Pinpoint the cell where the given text exists, returning its [X, Y] midpoint coordinate. 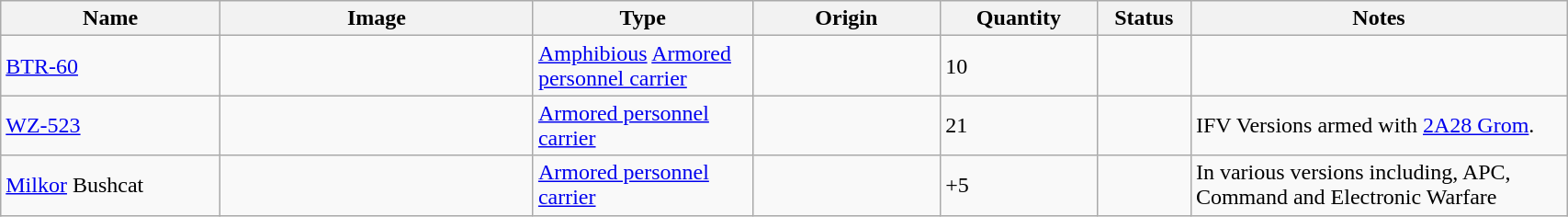
WZ-523 [110, 125]
Image [377, 18]
IFV Versions armed with 2A28 Grom. [1378, 125]
21 [1019, 125]
In various versions including, APC, Command and Electronic Warfare [1378, 186]
Name [110, 18]
Type [643, 18]
10 [1019, 66]
Amphibious Armored personnel carrier [643, 66]
Notes [1378, 18]
Quantity [1019, 18]
Milkor Bushcat [110, 186]
BTR-60 [110, 66]
Origin [847, 18]
Status [1144, 18]
+5 [1019, 186]
